Determine the (X, Y) coordinate at the center of the cell enclosing the given text.  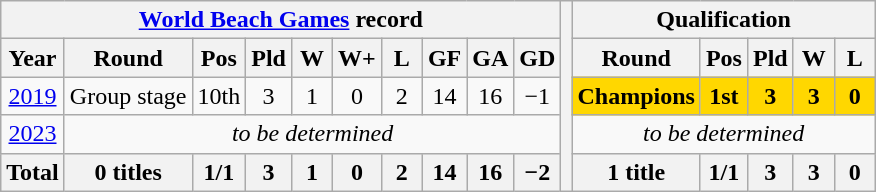
−2 (538, 172)
W+ (358, 58)
Champions (636, 96)
GD (538, 58)
0 titles (128, 172)
−1 (538, 96)
10th (219, 96)
2019 (33, 96)
GF (444, 58)
Qualification (724, 20)
GA (490, 58)
2023 (33, 134)
1st (724, 96)
Group stage (128, 96)
1 title (636, 172)
Year (33, 58)
Total (33, 172)
World Beach Games record (281, 20)
